Find where the given text appears and provide that cell's center as (x, y) coordinate. 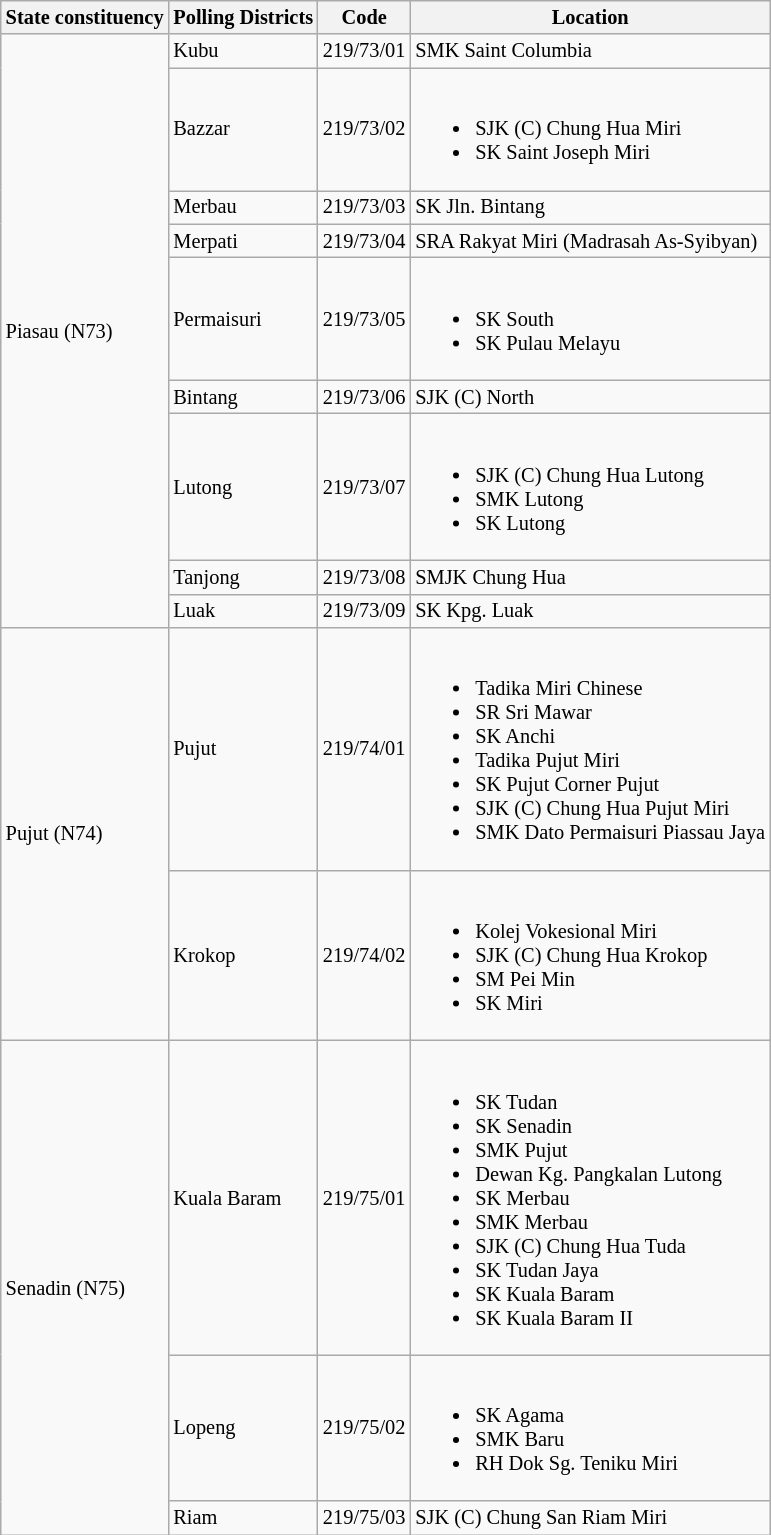
Krokop (243, 955)
SK Kpg. Luak (590, 611)
219/73/05 (364, 318)
SJK (C) Chung San Riam Miri (590, 1518)
219/75/01 (364, 1197)
SJK (C) Chung Hua LutongSMK LutongSK Lutong (590, 487)
219/73/02 (364, 129)
219/73/06 (364, 397)
Bazzar (243, 129)
Location (590, 17)
219/73/08 (364, 577)
219/73/03 (364, 207)
Merbau (243, 207)
Bintang (243, 397)
Lopeng (243, 1428)
219/73/04 (364, 241)
SK AgamaSMK BaruRH Dok Sg. Teniku Miri (590, 1428)
Permaisuri (243, 318)
Merpati (243, 241)
Kolej Vokesional MiriSJK (C) Chung Hua KrokopSM Pei MinSK Miri (590, 955)
Polling Districts (243, 17)
Kuala Baram (243, 1197)
219/74/02 (364, 955)
State constituency (85, 17)
SJK (C) Chung Hua MiriSK Saint Joseph Miri (590, 129)
Pujut (N74) (85, 834)
Lutong (243, 487)
219/73/09 (364, 611)
SMK Saint Columbia (590, 51)
219/73/01 (364, 51)
219/75/02 (364, 1428)
SJK (C) North (590, 397)
Senadin (N75) (85, 1288)
219/75/03 (364, 1518)
Riam (243, 1518)
Code (364, 17)
Kubu (243, 51)
SK SouthSK Pulau Melayu (590, 318)
Piasau (N73) (85, 330)
SK Jln. Bintang (590, 207)
Tadika Miri ChineseSR Sri MawarSK AnchiTadika Pujut MiriSK Pujut Corner PujutSJK (C) Chung Hua Pujut MiriSMK Dato Permaisuri Piassau Jaya (590, 748)
SMJK Chung Hua (590, 577)
Luak (243, 611)
219/73/07 (364, 487)
SK TudanSK SenadinSMK PujutDewan Kg. Pangkalan LutongSK MerbauSMK MerbauSJK (C) Chung Hua TudaSK Tudan JayaSK Kuala BaramSK Kuala Baram II (590, 1197)
219/74/01 (364, 748)
Pujut (243, 748)
SRA Rakyat Miri (Madrasah As-Syibyan) (590, 241)
Tanjong (243, 577)
